Return (X, Y) of the center of cell containing provided text 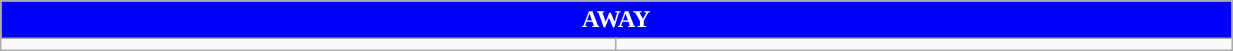
AWAY (616, 20)
